Capture the cell that displays the provided text and extract its (X, Y) central coordinate. 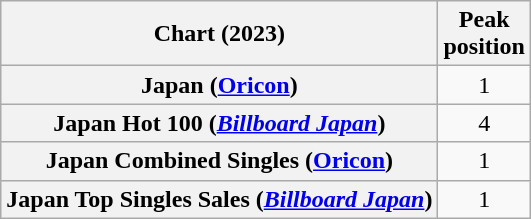
Japan (Oricon) (220, 85)
Japan Top Singles Sales (Billboard Japan) (220, 199)
4 (484, 123)
Peakposition (484, 34)
Chart (2023) (220, 34)
Japan Hot 100 (Billboard Japan) (220, 123)
Japan Combined Singles (Oricon) (220, 161)
